Search for the cell housing the specified text and yield its [X, Y] center coordinate. 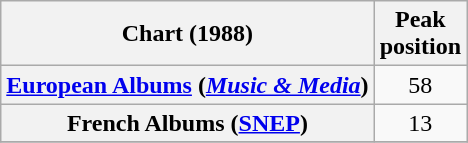
French Albums (SNEP) [188, 123]
Peakposition [420, 34]
58 [420, 85]
Chart (1988) [188, 34]
European Albums (Music & Media) [188, 85]
13 [420, 123]
